Return the (x, y) coordinate for the center point of the cell that contains the specified text.  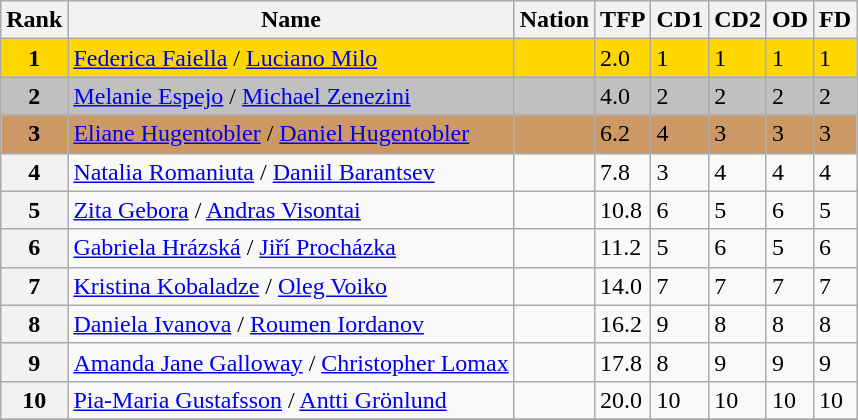
6.2 (623, 134)
7.8 (623, 172)
Amanda Jane Galloway / Christopher Lomax (291, 362)
Gabriela Hrázská / Jiří Procházka (291, 248)
Eliane Hugentobler / Daniel Hugentobler (291, 134)
Federica Faiella / Luciano Milo (291, 58)
OD (790, 20)
Zita Gebora / Andras Visontai (291, 210)
Rank (34, 20)
Pia-Maria Gustafsson / Antti Grönlund (291, 400)
20.0 (623, 400)
TFP (623, 20)
2.0 (623, 58)
Daniela Ivanova / Roumen Iordanov (291, 324)
17.8 (623, 362)
FD (834, 20)
CD1 (680, 20)
4.0 (623, 96)
14.0 (623, 286)
11.2 (623, 248)
Natalia Romaniuta / Daniil Barantsev (291, 172)
16.2 (623, 324)
CD2 (738, 20)
Name (291, 20)
Melanie Espejo / Michael Zenezini (291, 96)
10.8 (623, 210)
Nation (554, 20)
Kristina Kobaladze / Oleg Voiko (291, 286)
